From the cell containing the given text, extract its center point as (x, y) coordinate. 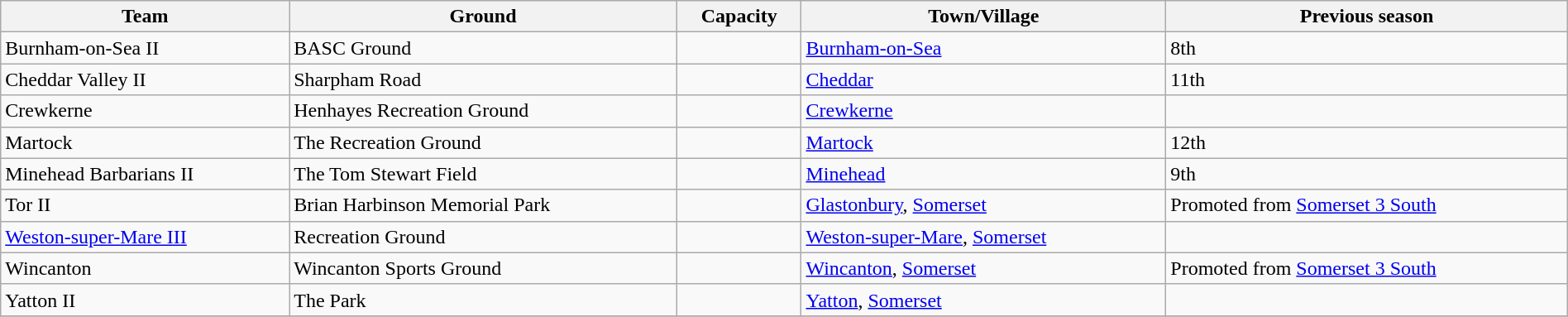
11th (1366, 79)
The Recreation Ground (483, 142)
Wincanton Sports Ground (483, 268)
9th (1366, 174)
Recreation Ground (483, 237)
Team (146, 17)
Wincanton, Somerset (984, 268)
Tor II (146, 205)
Weston-super-Mare, Somerset (984, 237)
Minehead Barbarians II (146, 174)
Henhayes Recreation Ground (483, 111)
Minehead (984, 174)
Glastonbury, Somerset (984, 205)
Cheddar (984, 79)
Brian Harbinson Memorial Park (483, 205)
The Tom Stewart Field (483, 174)
Wincanton (146, 268)
Town/Village (984, 17)
Previous season (1366, 17)
8th (1366, 48)
Ground (483, 17)
Yatton, Somerset (984, 300)
Burnham-on-Sea (984, 48)
The Park (483, 300)
Capacity (739, 17)
Sharpham Road (483, 79)
12th (1366, 142)
Burnham-on-Sea II (146, 48)
Yatton II (146, 300)
BASC Ground (483, 48)
Cheddar Valley II (146, 79)
Weston-super-Mare III (146, 237)
